Locate the cell with the specified text and output its (x, y) center coordinate. 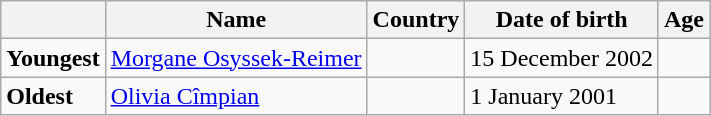
Age (684, 20)
Country (416, 20)
1 January 2001 (562, 96)
Oldest (53, 96)
15 December 2002 (562, 58)
Name (236, 20)
Morgane Osyssek-Reimer (236, 58)
Youngest (53, 58)
Olivia Cîmpian (236, 96)
Date of birth (562, 20)
